Return (x, y) of the center of cell containing provided text 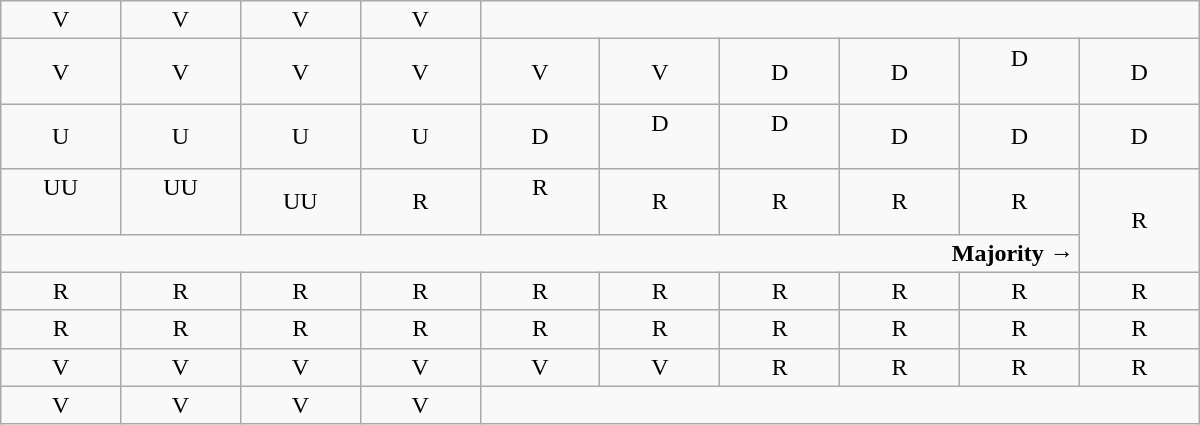
Majority → (540, 253)
